Return (X, Y) of the center of cell containing provided text 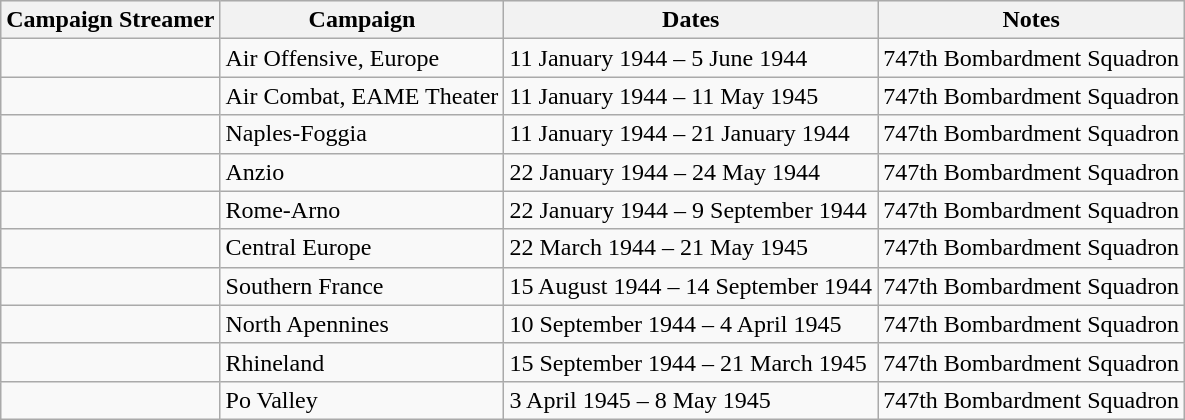
11 January 1944 – 5 June 1944 (691, 58)
10 September 1944 – 4 April 1945 (691, 324)
Anzio (362, 172)
Dates (691, 20)
Rome-Arno (362, 210)
11 January 1944 – 21 January 1944 (691, 134)
Rhineland (362, 362)
Naples-Foggia (362, 134)
15 August 1944 – 14 September 1944 (691, 286)
Notes (1032, 20)
22 January 1944 – 24 May 1944 (691, 172)
Campaign Streamer (110, 20)
15 September 1944 – 21 March 1945 (691, 362)
11 January 1944 – 11 May 1945 (691, 96)
Po Valley (362, 400)
Southern France (362, 286)
22 March 1944 – 21 May 1945 (691, 248)
Central Europe (362, 248)
Air Combat, EAME Theater (362, 96)
Air Offensive, Europe (362, 58)
Campaign (362, 20)
3 April 1945 – 8 May 1945 (691, 400)
22 January 1944 – 9 September 1944 (691, 210)
North Apennines (362, 324)
